Scan for the cell matching the given text and deliver its (X, Y) coordinate at center. 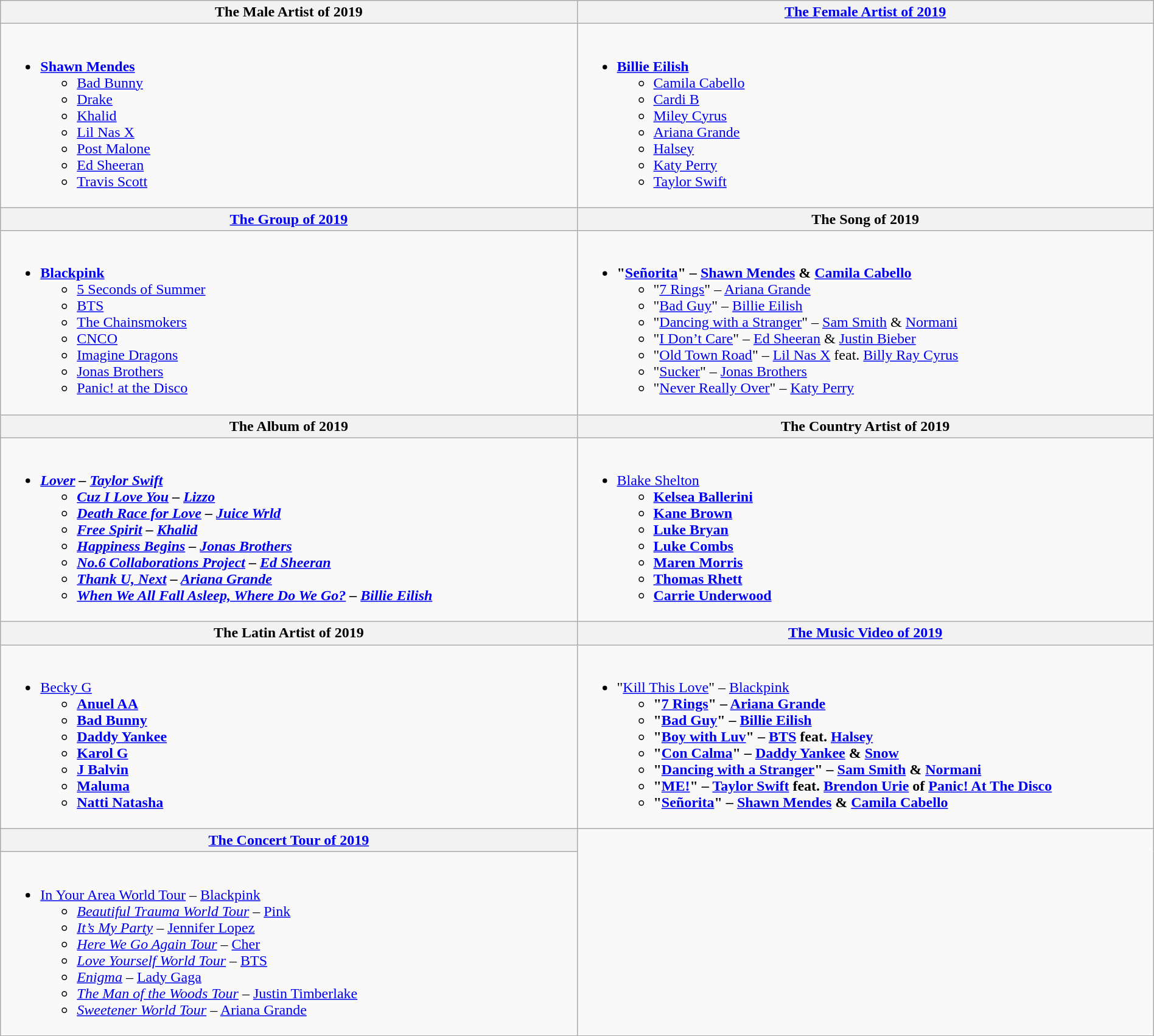
Becky GAnuel AABad BunnyDaddy YankeeKarol GJ BalvinMalumaNatti Natasha (288, 737)
The Latin Artist of 2019 (288, 633)
The Song of 2019 (865, 219)
Shawn MendesBad BunnyDrakeKhalidLil Nas XPost MaloneEd SheeranTravis Scott (288, 116)
The Group of 2019 (288, 219)
The Concert Tour of 2019 (288, 840)
The Album of 2019 (288, 426)
The Country Artist of 2019 (865, 426)
The Music Video of 2019 (865, 633)
Blake SheltonKelsea BalleriniKane BrownLuke BryanLuke CombsMaren MorrisThomas RhettCarrie Underwood (865, 530)
Billie EilishCamila CabelloCardi BMiley CyrusAriana GrandeHalseyKaty PerryTaylor Swift (865, 116)
The Male Artist of 2019 (288, 12)
The Female Artist of 2019 (865, 12)
Blackpink5 Seconds of SummerBTSThe ChainsmokersCNCOImagine DragonsJonas BrothersPanic! at the Disco (288, 323)
